Provide the [X, Y] coordinate of the cell's center where the given text is located.  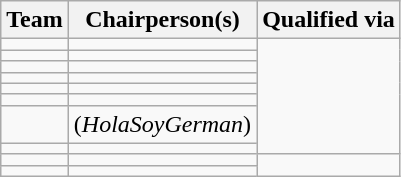
Team [35, 20]
(HolaSoyGerman) [162, 124]
Chairperson(s) [162, 20]
Qualified via [329, 20]
